Determine the (X, Y) coordinate at the center of the cell enclosing the given text.  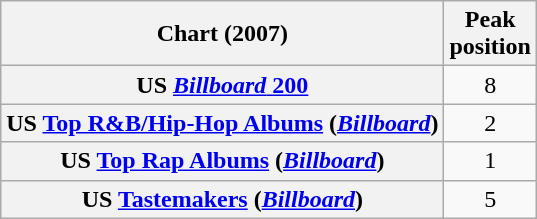
US Top R&B/Hip-Hop Albums (Billboard) (222, 123)
US Tastemakers (Billboard) (222, 199)
2 (490, 123)
5 (490, 199)
Chart (2007) (222, 34)
8 (490, 85)
1 (490, 161)
Peakposition (490, 34)
US Billboard 200 (222, 85)
US Top Rap Albums (Billboard) (222, 161)
